Detect which cell encompasses the target text, then output its [X, Y] center coordinate. 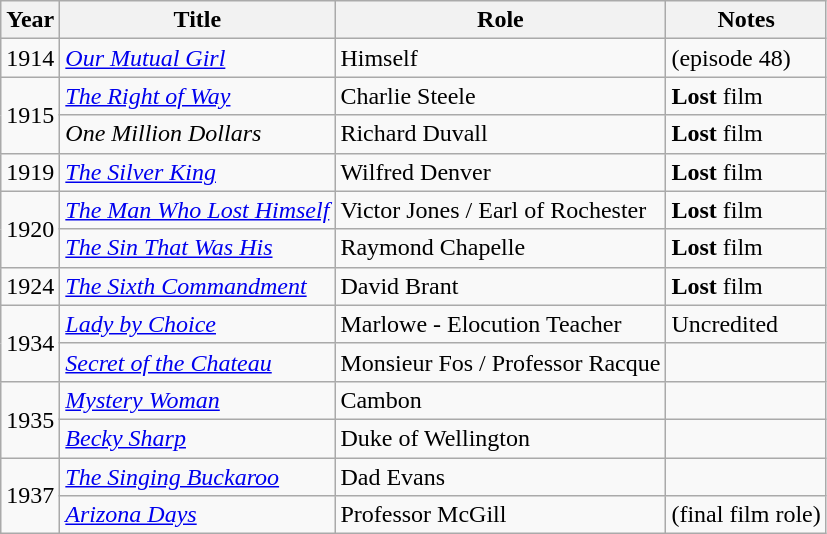
Wilfred Denver [500, 172]
The Silver King [198, 172]
1915 [30, 115]
(final film role) [746, 515]
Duke of Wellington [500, 438]
The Singing Buckaroo [198, 477]
1914 [30, 58]
Uncredited [746, 324]
1924 [30, 286]
Our Mutual Girl [198, 58]
Mystery Woman [198, 400]
Secret of the Chateau [198, 362]
Marlowe - Elocution Teacher [500, 324]
David Brant [500, 286]
(episode 48) [746, 58]
1919 [30, 172]
Arizona Days [198, 515]
Richard Duvall [500, 134]
Lady by Choice [198, 324]
1937 [30, 496]
1935 [30, 419]
Raymond Chapelle [500, 248]
The Man Who Lost Himself [198, 210]
1920 [30, 229]
Himself [500, 58]
The Right of Way [198, 96]
Title [198, 20]
Monsieur Fos / Professor Racque [500, 362]
Cambon [500, 400]
Charlie Steele [500, 96]
Role [500, 20]
Dad Evans [500, 477]
One Million Dollars [198, 134]
Notes [746, 20]
Year [30, 20]
The Sixth Commandment [198, 286]
1934 [30, 343]
Victor Jones / Earl of Rochester [500, 210]
Becky Sharp [198, 438]
Professor McGill [500, 515]
The Sin That Was His [198, 248]
